Scan for the cell matching the given text and deliver its (X, Y) coordinate at center. 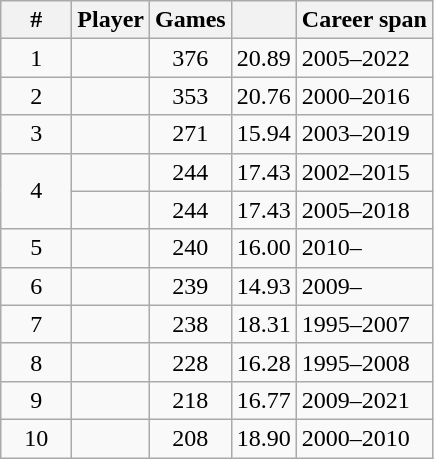
Career span (364, 20)
1995–2007 (364, 324)
2002–2015 (364, 172)
228 (191, 362)
20.76 (264, 96)
Games (191, 20)
2000–2010 (364, 438)
376 (191, 58)
14.93 (264, 286)
20.89 (264, 58)
1995–2008 (364, 362)
9 (36, 400)
218 (191, 400)
353 (191, 96)
18.90 (264, 438)
18.31 (264, 324)
2005–2022 (364, 58)
239 (191, 286)
5 (36, 248)
240 (191, 248)
1 (36, 58)
16.77 (264, 400)
# (36, 20)
16.00 (264, 248)
15.94 (264, 134)
2010– (364, 248)
16.28 (264, 362)
238 (191, 324)
Player (111, 20)
8 (36, 362)
2000–2016 (364, 96)
2009– (364, 286)
3 (36, 134)
2003–2019 (364, 134)
2005–2018 (364, 210)
6 (36, 286)
2009–2021 (364, 400)
208 (191, 438)
10 (36, 438)
2 (36, 96)
4 (36, 191)
7 (36, 324)
271 (191, 134)
